Extract the (x, y) coordinate from the center of the cell holding the provided text.  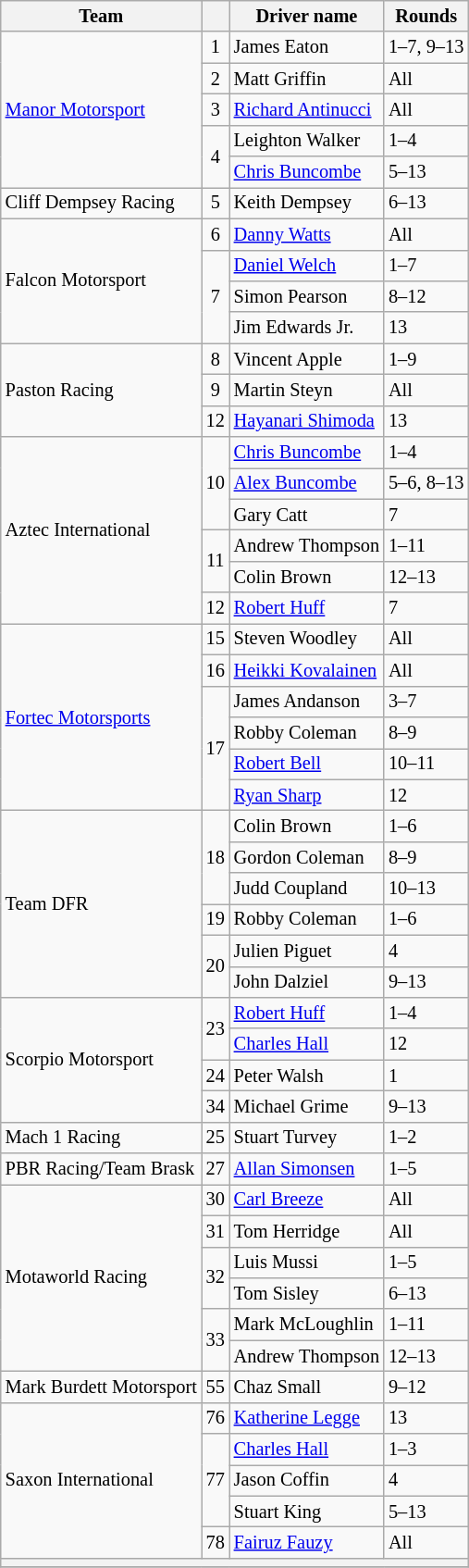
Stuart King (307, 1512)
77 (216, 1481)
Steven Woodley (307, 639)
Heikki Kovalainen (307, 670)
Cliff Dempsey Racing (102, 203)
10–11 (426, 764)
1–7 (426, 266)
9–12 (426, 1387)
Daniel Welch (307, 266)
8 (216, 359)
76 (216, 1418)
Saxon International (102, 1480)
Falcon Motorsport (102, 281)
1–2 (426, 1138)
Aztec International (102, 530)
Stuart Turvey (307, 1138)
Danny Watts (307, 234)
Team (102, 16)
10 (216, 483)
Gordon Coleman (307, 857)
34 (216, 1106)
Carl Breeze (307, 1200)
Paston Racing (102, 391)
5 (216, 203)
Julien Piguet (307, 951)
Hayanari Shimoda (307, 421)
Team DFR (102, 903)
1–3 (426, 1450)
16 (216, 670)
Mach 1 Racing (102, 1138)
23 (216, 1027)
Martin Steyn (307, 390)
Luis Mussi (307, 1263)
Tom Herridge (307, 1231)
Peter Walsh (307, 1076)
Jason Coffin (307, 1480)
Katherine Legge (307, 1418)
11 (216, 561)
James Andanson (307, 702)
Allan Simonsen (307, 1169)
2 (216, 79)
9 (216, 390)
Gary Catt (307, 515)
Manor Motorsport (102, 109)
27 (216, 1169)
3 (216, 109)
30 (216, 1200)
John Dalziel (307, 982)
33 (216, 1340)
18 (216, 857)
Michael Grime (307, 1106)
Simon Pearson (307, 296)
Leighton Walker (307, 141)
5–6, 8–13 (426, 483)
Fairuz Fauzy (307, 1543)
Alex Buncombe (307, 483)
20 (216, 966)
17 (216, 748)
25 (216, 1138)
19 (216, 919)
6 (216, 234)
1–9 (426, 359)
31 (216, 1231)
8–12 (426, 296)
32 (216, 1277)
Jim Edwards Jr. (307, 328)
Keith Dempsey (307, 203)
78 (216, 1543)
Tom Sisley (307, 1293)
3–7 (426, 702)
Mark McLoughlin (307, 1325)
Fortec Motorsports (102, 716)
Judd Coupland (307, 889)
Scorpio Motorsport (102, 1059)
15 (216, 639)
Richard Antinucci (307, 109)
10–13 (426, 889)
1–7, 9–13 (426, 47)
Driver name (307, 16)
Rounds (426, 16)
Mark Burdett Motorsport (102, 1387)
James Eaton (307, 47)
Motaworld Racing (102, 1277)
Vincent Apple (307, 359)
PBR Racing/Team Brask (102, 1169)
24 (216, 1076)
Robert Bell (307, 764)
Chaz Small (307, 1387)
Matt Griffin (307, 79)
55 (216, 1387)
Ryan Sharp (307, 795)
